From the cell containing the given text, extract its center point as [X, Y] coordinate. 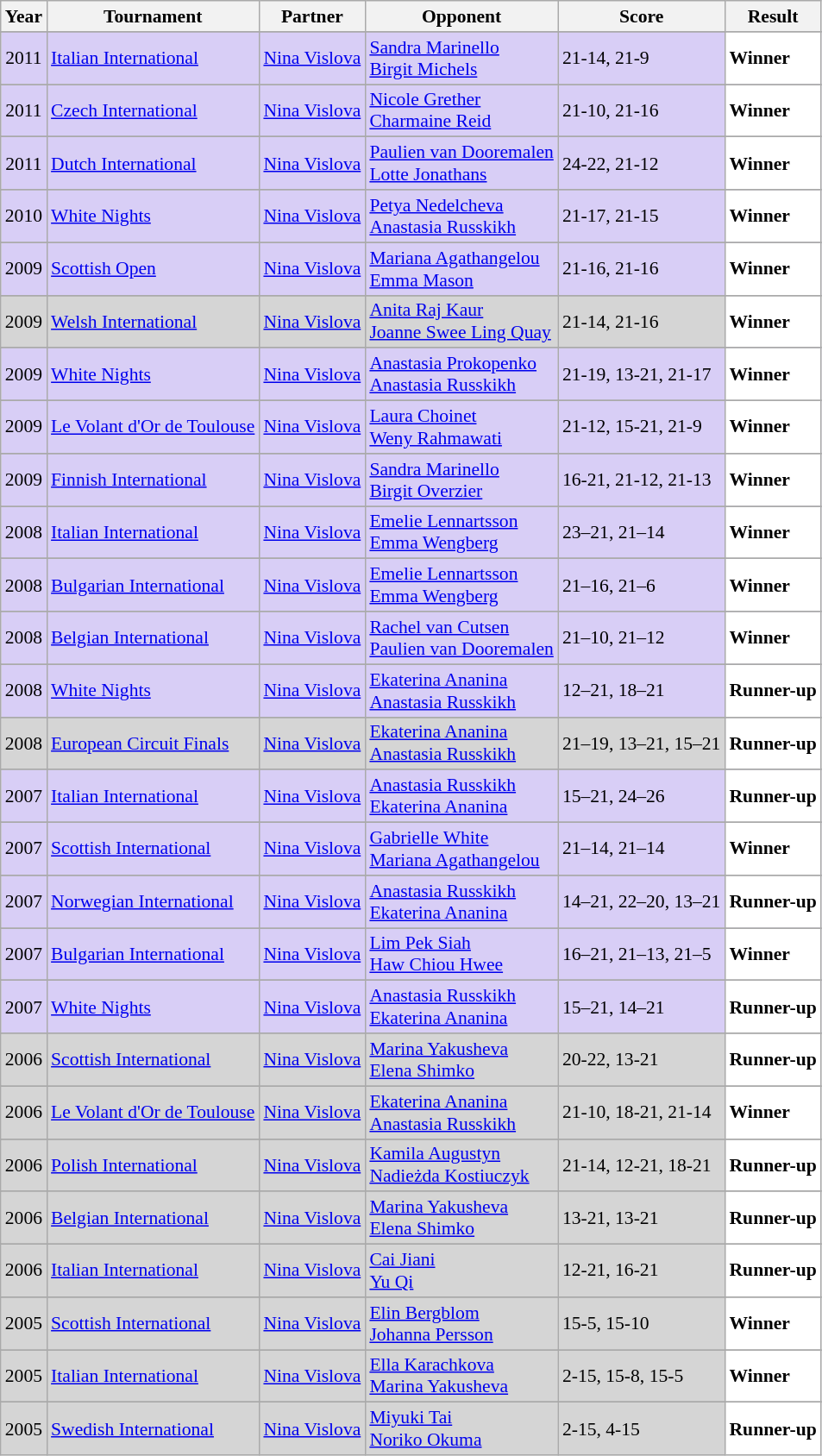
Ella Karachkova Marina Yakusheva [461, 1377]
Cai Jiani Yu Qi [461, 1271]
24-22, 21-12 [642, 164]
21-17, 21-15 [642, 216]
21-14, 21-16 [642, 321]
Nicole Grether Charmaine Reid [461, 110]
21-10, 21-16 [642, 110]
21-16, 21-16 [642, 269]
Czech International [153, 110]
21–16, 21–6 [642, 585]
Kamila Augustyn Nadieżda Kostiuczyk [461, 1164]
21-14, 21-9 [642, 59]
Dutch International [153, 164]
2-15, 15-8, 15-5 [642, 1377]
20-22, 13-21 [642, 1059]
Swedish International [153, 1428]
2010 [24, 216]
21–10, 21–12 [642, 638]
Gabrielle White Mariana Agathangelou [461, 849]
Opponent [461, 16]
Tournament [153, 16]
Elin Bergblom Johanna Persson [461, 1323]
21-10, 18-21, 21-14 [642, 1113]
Year [24, 16]
21-14, 12-21, 18-21 [642, 1164]
Miyuki Tai Noriko Okuma [461, 1428]
21–14, 21–14 [642, 849]
Mariana Agathangelou Emma Mason [461, 269]
2-15, 4-15 [642, 1428]
Welsh International [153, 321]
Finnish International [153, 480]
16-21, 21-12, 21-13 [642, 480]
Anita Raj Kaur Joanne Swee Ling Quay [461, 321]
15–21, 14–21 [642, 1007]
Score [642, 16]
European Circuit Finals [153, 744]
Rachel van Cutsen Paulien van Dooremalen [461, 638]
21-12, 15-21, 21-9 [642, 428]
23–21, 21–14 [642, 533]
Result [773, 16]
Polish International [153, 1164]
Laura Choinet Weny Rahmawati [461, 428]
21-19, 13-21, 21-17 [642, 374]
21–19, 13–21, 15–21 [642, 744]
Scottish Open [153, 269]
Norwegian International [153, 902]
Lim Pek Siah Haw Chiou Hwee [461, 954]
Sandra Marinello Birgit Michels [461, 59]
Petya Nedelcheva Anastasia Russkikh [461, 216]
12-21, 16-21 [642, 1271]
Sandra Marinello Birgit Overzier [461, 480]
16–21, 21–13, 21–5 [642, 954]
Paulien van Dooremalen Lotte Jonathans [461, 164]
15–21, 24–26 [642, 797]
Partner [312, 16]
15-5, 15-10 [642, 1323]
13-21, 13-21 [642, 1218]
12–21, 18–21 [642, 690]
14–21, 22–20, 13–21 [642, 902]
Anastasia Prokopenko Anastasia Russkikh [461, 374]
